Detect which cell encompasses the target text, then output its (x, y) center coordinate. 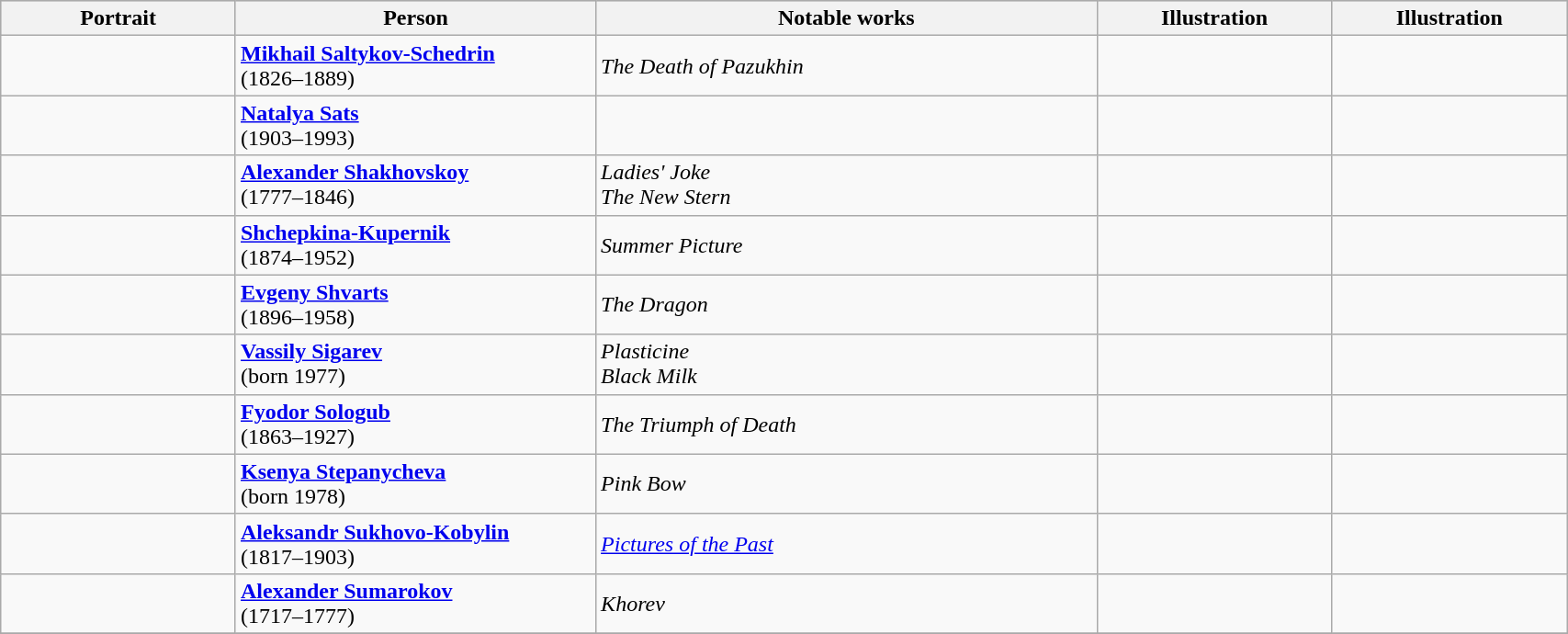
Shchepkina-Kupernik(1874–1952) (415, 244)
Portrait (118, 18)
Evgeny Shvarts(1896–1958) (415, 305)
Summer Picture (847, 244)
Pictures of the Past (847, 544)
Alexander Shakhovskoy(1777–1846) (415, 186)
Notable works (847, 18)
Vassily Sigarev (born 1977) (415, 364)
Natalya Sats(1903–1993) (415, 125)
Pink Bow (847, 483)
Ksenya Stepanycheva(born 1978) (415, 483)
The Triumph of Death (847, 425)
Aleksandr Sukhovo-Kobylin(1817–1903) (415, 544)
Person (415, 18)
Alexander Sumarokov(1717–1777) (415, 603)
PlasticineBlack Milk (847, 364)
Fyodor Sologub(1863–1927) (415, 425)
Mikhail Saltykov-Schedrin(1826–1889) (415, 66)
Khorev (847, 603)
The Death of Pazukhin (847, 66)
Ladies' JokeThe New Stern (847, 186)
The Dragon (847, 305)
